Search for the cell housing the specified text and yield its (X, Y) center coordinate. 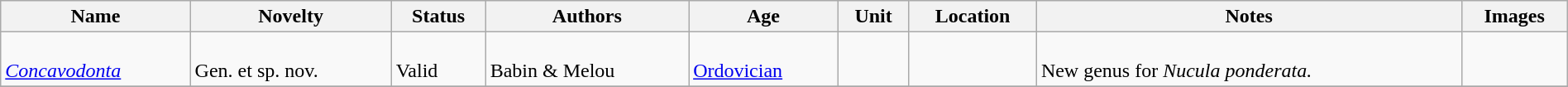
Babin & Melou (587, 60)
Concavodonta (96, 60)
New genus for Nucula ponderata. (1249, 60)
Age (764, 17)
Ordovician (764, 60)
Images (1514, 17)
Location (973, 17)
Unit (873, 17)
Authors (587, 17)
Valid (438, 60)
Gen. et sp. nov. (291, 60)
Novelty (291, 17)
Notes (1249, 17)
Status (438, 17)
Name (96, 17)
